For the text-containing cell, return its midpoint in [x, y] coordinate format. 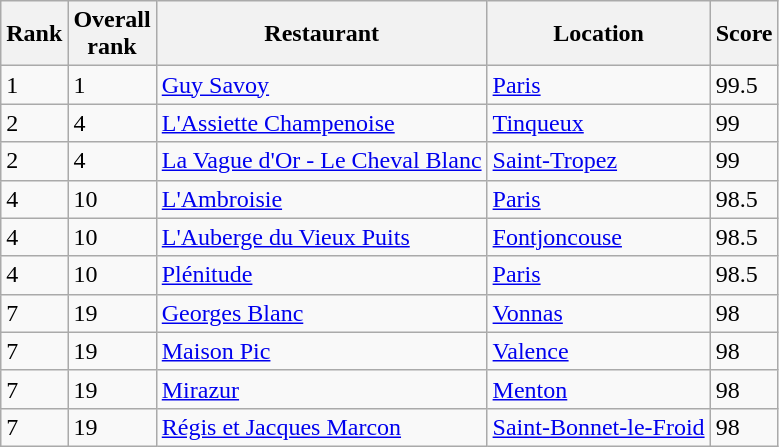
Maison Pic [322, 351]
Menton [598, 389]
Valence [598, 351]
Score [744, 34]
Mirazur [322, 389]
Rank [34, 34]
Overallrank [112, 34]
Saint-Tropez [598, 161]
L'Assiette Champenoise [322, 123]
Saint-Bonnet-le-Froid [598, 427]
Tinqueux [598, 123]
Fontjoncouse [598, 237]
99.5 [744, 85]
Georges Blanc [322, 313]
Régis et Jacques Marcon [322, 427]
La Vague d'Or - Le Cheval Blanc [322, 161]
L'Auberge du Vieux Puits [322, 237]
Vonnas [598, 313]
Restaurant [322, 34]
L'Ambroisie [322, 199]
Plénitude [322, 275]
Location [598, 34]
Guy Savoy [322, 85]
